Output the [x, y] coordinate of the center of the cell containing the given text.  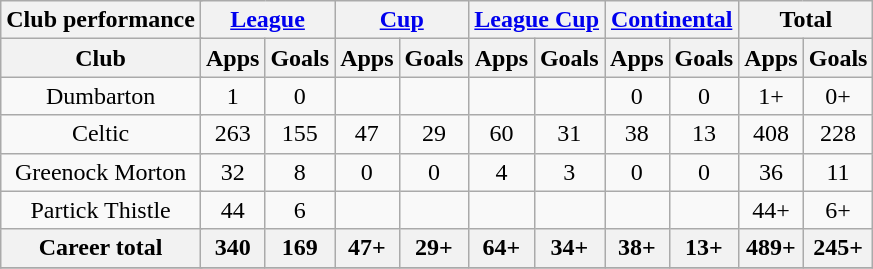
Career total [101, 248]
Total [806, 20]
34+ [570, 248]
31 [570, 134]
489+ [771, 248]
League [267, 20]
Partick Thistle [101, 210]
38+ [637, 248]
36 [771, 172]
1 [232, 96]
64+ [502, 248]
Greenock Morton [101, 172]
Dumbarton [101, 96]
245+ [838, 248]
Celtic [101, 134]
47 [367, 134]
38 [637, 134]
11 [838, 172]
1+ [771, 96]
6+ [838, 210]
Club [101, 58]
League Cup [537, 20]
340 [232, 248]
13+ [704, 248]
60 [502, 134]
13 [704, 134]
6 [300, 210]
Club performance [101, 20]
263 [232, 134]
3 [570, 172]
Cup [402, 20]
Continental [672, 20]
44 [232, 210]
228 [838, 134]
155 [300, 134]
32 [232, 172]
47+ [367, 248]
29+ [434, 248]
8 [300, 172]
408 [771, 134]
44+ [771, 210]
4 [502, 172]
0+ [838, 96]
29 [434, 134]
169 [300, 248]
